Pinpoint the cell where the given text exists, returning its (X, Y) midpoint coordinate. 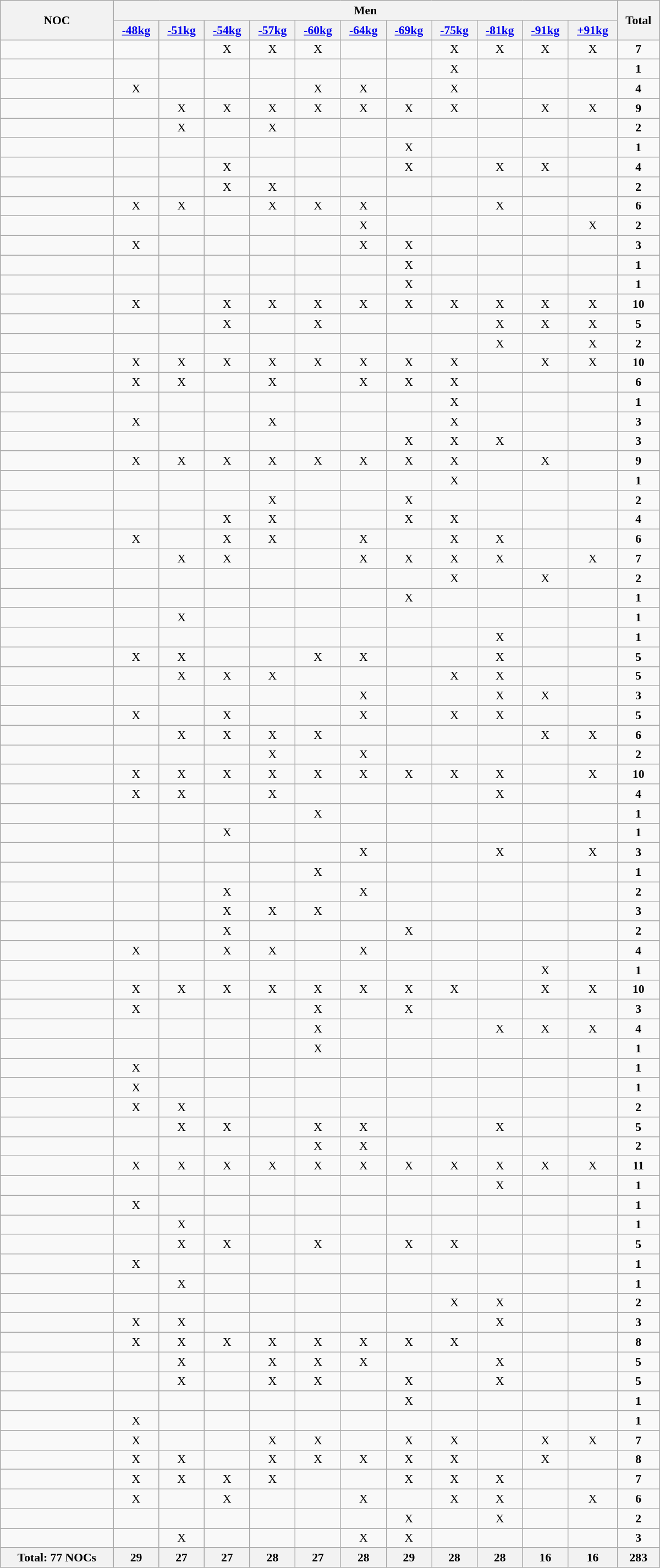
-64kg (363, 30)
Men (365, 10)
-48kg (136, 30)
Total: 77 NOCs (57, 1558)
NOC (57, 20)
+91kg (593, 30)
Total (638, 20)
-51kg (182, 30)
-60kg (318, 30)
-57kg (273, 30)
11 (638, 1166)
-75kg (454, 30)
283 (638, 1558)
-81kg (499, 30)
-54kg (227, 30)
-91kg (546, 30)
-69kg (409, 30)
